Identify which cell holds the provided text, then report its [X, Y] central coordinate. 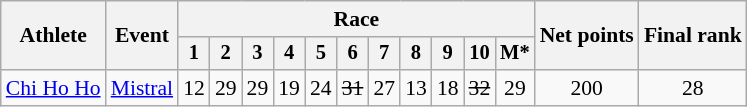
28 [693, 88]
8 [416, 54]
18 [448, 88]
2 [226, 54]
3 [258, 54]
24 [321, 88]
Final rank [693, 36]
Athlete [54, 36]
Race [356, 19]
9 [448, 54]
Net points [587, 36]
31 [353, 88]
12 [194, 88]
6 [353, 54]
5 [321, 54]
19 [289, 88]
10 [480, 54]
M* [514, 54]
Event [142, 36]
32 [480, 88]
7 [384, 54]
1 [194, 54]
Chi Ho Ho [54, 88]
200 [587, 88]
Mistral [142, 88]
27 [384, 88]
4 [289, 54]
13 [416, 88]
